From the cell containing the given text, extract its center point as [x, y] coordinate. 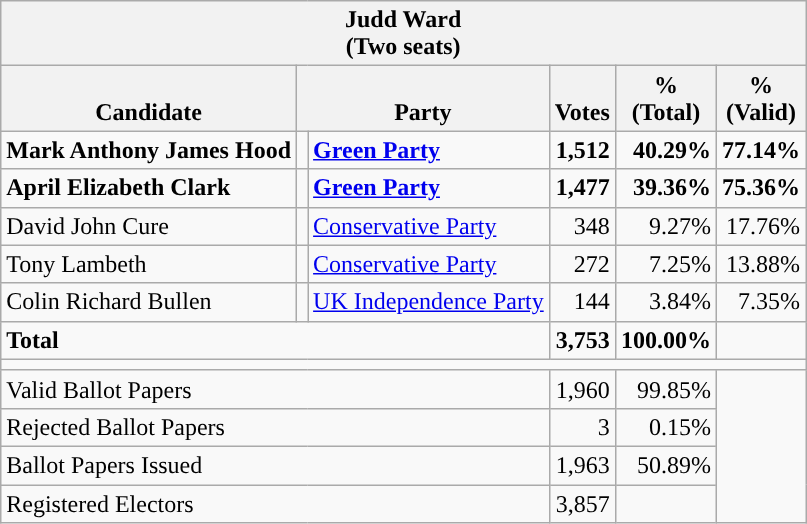
3,753 [582, 340]
Rejected Ballot Papers [275, 427]
Candidate [149, 98]
Judd Ward(Two seats) [404, 34]
77.14% [760, 150]
3.84% [666, 302]
April Elizabeth Clark [149, 188]
UK Independence Party [429, 302]
Party [424, 98]
7.25% [666, 264]
272 [582, 264]
%(Valid) [760, 98]
9.27% [666, 226]
1,477 [582, 188]
Mark Anthony James Hood [149, 150]
Registered Electors [275, 503]
1,963 [582, 465]
348 [582, 226]
17.76% [760, 226]
99.85% [666, 389]
3 [582, 427]
Total [275, 340]
Tony Lambeth [149, 264]
13.88% [760, 264]
Votes [582, 98]
50.89% [666, 465]
7.35% [760, 302]
Colin Richard Bullen [149, 302]
39.36% [666, 188]
Valid Ballot Papers [275, 389]
75.36% [760, 188]
0.15% [666, 427]
Ballot Papers Issued [275, 465]
100.00% [666, 340]
144 [582, 302]
1,960 [582, 389]
David John Cure [149, 226]
40.29% [666, 150]
3,857 [582, 503]
%(Total) [666, 98]
1,512 [582, 150]
